Detect which cell encompasses the target text, then output its (X, Y) center coordinate. 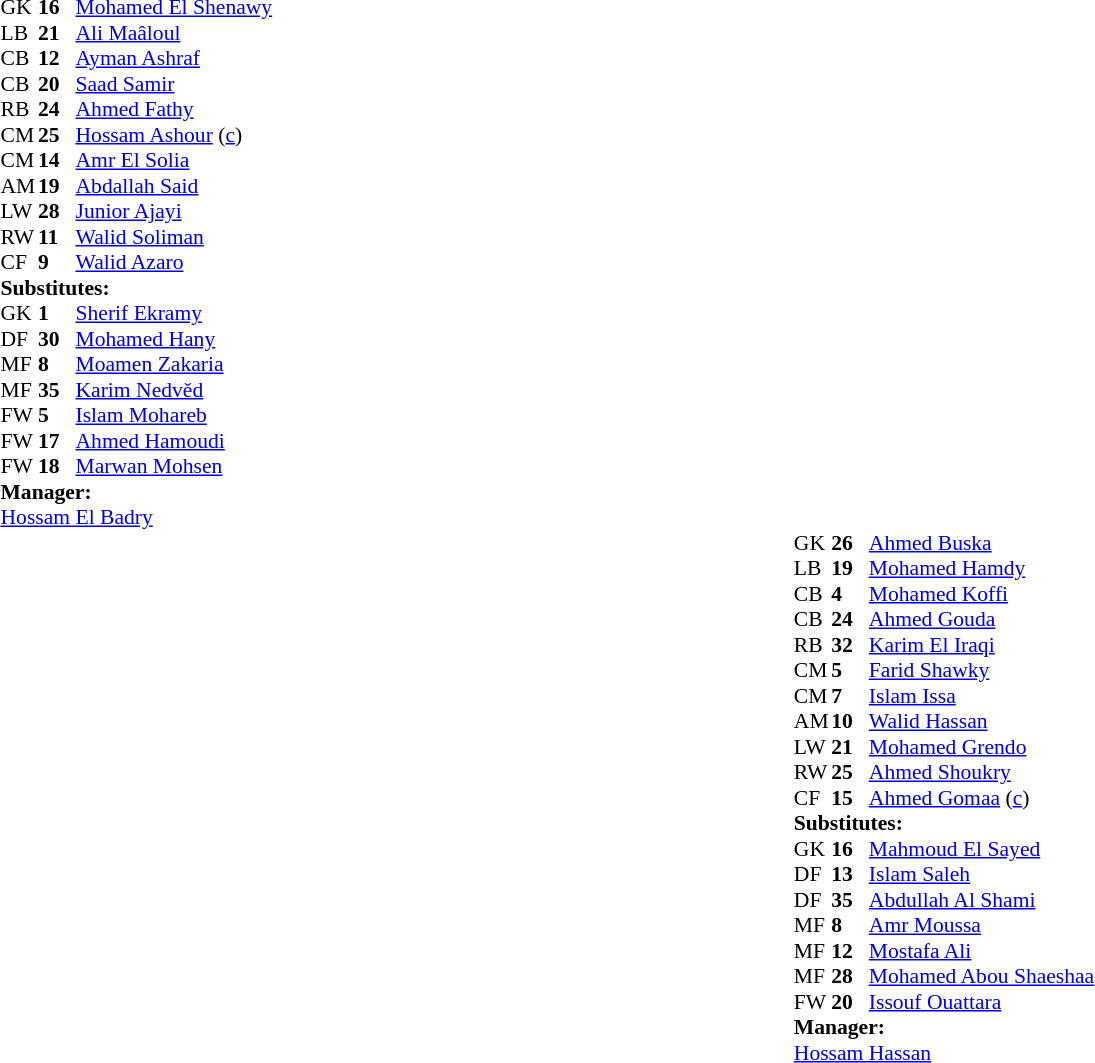
Moamen Zakaria (174, 365)
Ahmed Gomaa (c) (982, 798)
32 (850, 645)
26 (850, 543)
Hossam El Badry (136, 517)
Ahmed Buska (982, 543)
Karim El Iraqi (982, 645)
Junior Ajayi (174, 211)
Marwan Mohsen (174, 467)
Abdullah Al Shami (982, 900)
Islam Issa (982, 696)
Karim Nedvěd (174, 390)
Ahmed Hamoudi (174, 441)
Issouf Ouattara (982, 1002)
Ali Maâloul (174, 33)
Mohamed Koffi (982, 594)
30 (57, 339)
18 (57, 467)
Ahmed Shoukry (982, 773)
Hossam Ashour (c) (174, 135)
Walid Azaro (174, 263)
Walid Hassan (982, 721)
Islam Saleh (982, 875)
10 (850, 721)
Mahmoud El Sayed (982, 849)
Mohamed Grendo (982, 747)
Mohamed Abou Shaeshaa (982, 977)
7 (850, 696)
17 (57, 441)
Amr Moussa (982, 925)
14 (57, 161)
Islam Mohareb (174, 415)
Amr El Solia (174, 161)
13 (850, 875)
11 (57, 237)
9 (57, 263)
Sherif Ekramy (174, 313)
Mohamed Hamdy (982, 569)
Saad Samir (174, 84)
Abdallah Said (174, 186)
16 (850, 849)
Ahmed Gouda (982, 619)
4 (850, 594)
Walid Soliman (174, 237)
Ahmed Fathy (174, 109)
15 (850, 798)
Mostafa Ali (982, 951)
Mohamed Hany (174, 339)
Ayman Ashraf (174, 59)
1 (57, 313)
Farid Shawky (982, 671)
